Return the [x, y] coordinate for the center point of the cell that contains the specified text.  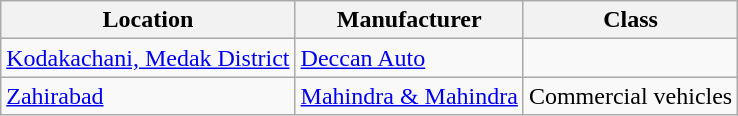
Commercial vehicles [630, 96]
Class [630, 20]
Manufacturer [409, 20]
Mahindra & Mahindra [409, 96]
Location [148, 20]
Zahirabad [148, 96]
Deccan Auto [409, 58]
Kodakachani, Medak District [148, 58]
